Pinpoint the cell where the given text exists, returning its [X, Y] midpoint coordinate. 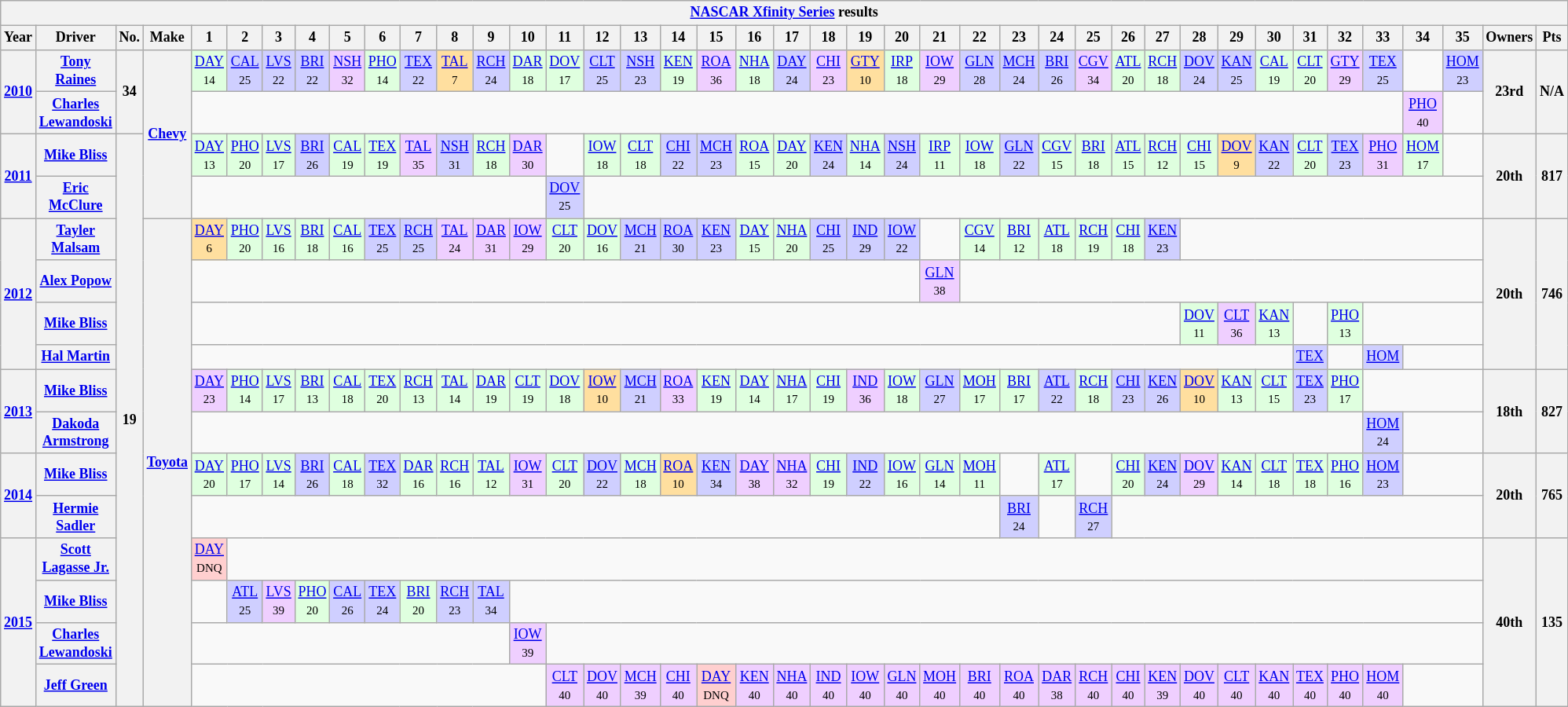
TEX32 [383, 474]
CLT15 [1274, 390]
1 [209, 38]
17 [792, 38]
IOW40 [865, 686]
MCH39 [640, 686]
MOH11 [979, 474]
Hermie Sadler [75, 517]
28 [1200, 38]
BRI40 [979, 686]
27 [1163, 38]
2013 [19, 412]
31 [1310, 38]
MCH24 [1019, 71]
2010 [19, 91]
KAN25 [1236, 71]
35 [1463, 38]
NHA40 [792, 686]
15 [716, 38]
18 [829, 38]
NSH24 [902, 155]
MCH23 [716, 155]
RCH16 [455, 474]
2012 [19, 294]
IND40 [829, 686]
Tayler Malsam [75, 240]
NASCAR Xfinity Series results [784, 13]
Scott Lagasse Jr. [75, 559]
DOV11 [1200, 324]
32 [1345, 38]
HOM17 [1423, 155]
33 [1383, 38]
817 [1552, 176]
RCH23 [455, 601]
DAY15 [754, 240]
ROA30 [679, 240]
827 [1552, 412]
GTY10 [865, 71]
CHI15 [1200, 155]
DAR18 [528, 71]
LVS14 [278, 474]
NHA14 [865, 155]
NSH23 [640, 71]
ROA15 [754, 155]
22 [979, 38]
GLN22 [1019, 155]
Alex Popow [75, 281]
ROA33 [679, 390]
GLN27 [940, 390]
746 [1552, 294]
CGV15 [1057, 155]
2015 [19, 622]
PHO16 [1345, 474]
KEN34 [716, 474]
CHI18 [1128, 240]
25 [1094, 38]
HOM40 [1383, 686]
16 [754, 38]
IRP18 [902, 71]
Eric McClure [75, 197]
CLT19 [528, 390]
No. [129, 38]
Tony Raines [75, 71]
CHI20 [1128, 474]
TAL14 [455, 390]
Dakoda Armstrong [75, 433]
DOV22 [603, 474]
NHA17 [792, 390]
KEN26 [1163, 390]
Driver [75, 38]
ROA40 [1019, 686]
Year [19, 38]
ATL15 [1128, 155]
DOV9 [1236, 155]
LVS22 [278, 71]
KAN40 [1274, 686]
24 [1057, 38]
DAY38 [754, 474]
TAL24 [455, 240]
DAR38 [1057, 686]
MCH18 [640, 474]
RCH12 [1163, 155]
HOM [1383, 357]
40th [1510, 622]
NHA18 [754, 71]
KAN22 [1274, 155]
5 [347, 38]
TEX19 [383, 155]
Pts [1552, 38]
2014 [19, 495]
2 [245, 38]
N/A [1552, 91]
RCH40 [1094, 686]
BRI13 [313, 390]
MOH40 [940, 686]
12 [603, 38]
NHA20 [792, 240]
IOW22 [902, 240]
TEX18 [1310, 474]
ATL25 [245, 601]
DAY13 [209, 155]
ATL17 [1057, 474]
CLT36 [1236, 324]
7 [418, 38]
IOW16 [902, 474]
CHI25 [829, 240]
IRP11 [940, 155]
TAL7 [455, 71]
TEX40 [1310, 686]
30 [1274, 38]
NSH32 [347, 71]
ROA36 [716, 71]
BRI24 [1019, 517]
DOV16 [603, 240]
135 [1552, 622]
DOV29 [1200, 474]
IND29 [865, 240]
23 [1019, 38]
2011 [19, 176]
BRI12 [1019, 240]
GLN40 [902, 686]
TEX24 [383, 601]
IOW31 [528, 474]
ROA10 [679, 474]
DOV10 [1200, 390]
6 [383, 38]
KEN40 [754, 686]
KAN14 [1236, 474]
CAL26 [347, 601]
PHO31 [1383, 155]
DOV25 [565, 197]
CGV14 [979, 240]
13 [640, 38]
RCH13 [418, 390]
ATL22 [1057, 390]
CHI22 [679, 155]
NSH31 [455, 155]
NHA32 [792, 474]
TEX20 [383, 390]
TAL12 [492, 474]
CGV34 [1094, 71]
11 [565, 38]
20 [902, 38]
10 [528, 38]
GTY29 [1345, 71]
KEN39 [1163, 686]
Owners [1510, 38]
9 [492, 38]
IOW10 [603, 390]
CAL16 [347, 240]
DAR31 [492, 240]
ATL20 [1128, 71]
RCH19 [1094, 240]
Make [167, 38]
DAY23 [209, 390]
GLN14 [940, 474]
Chevy [167, 134]
21 [940, 38]
IND36 [865, 390]
BRI20 [418, 601]
GLN28 [979, 71]
RCH27 [1094, 517]
HOM24 [1383, 433]
DAY24 [792, 71]
TAL34 [492, 601]
14 [679, 38]
23rd [1510, 91]
MOH17 [979, 390]
Jeff Green [75, 686]
RCH25 [418, 240]
LVS16 [278, 240]
LVS39 [278, 601]
DAR30 [528, 155]
Hal Martin [75, 357]
IND22 [865, 474]
26 [1128, 38]
DAR16 [418, 474]
8 [455, 38]
DOV24 [1200, 71]
GLN38 [940, 281]
IOW39 [528, 643]
DAY6 [209, 240]
CLT25 [603, 71]
CAL25 [245, 71]
4 [313, 38]
PHO13 [1345, 324]
3 [278, 38]
DOV17 [565, 71]
ATL18 [1057, 240]
RCH24 [492, 71]
TEX22 [418, 71]
TEX [1310, 357]
DOV18 [565, 390]
Toyota [167, 463]
BRI17 [1019, 390]
765 [1552, 495]
BRI22 [313, 71]
TAL35 [418, 155]
29 [1236, 38]
DAR19 [492, 390]
18th [1510, 412]
